For the text-containing cell, return its midpoint in (x, y) coordinate format. 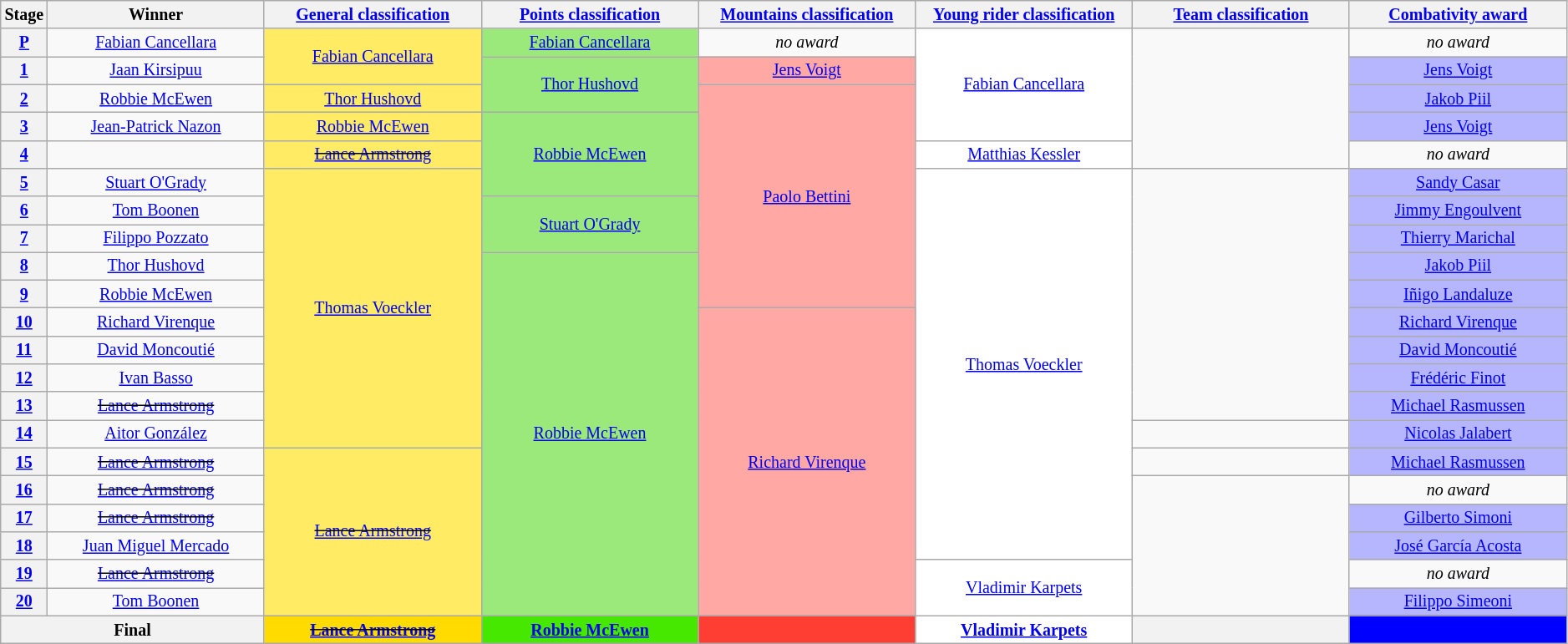
8 (24, 266)
19 (24, 573)
Young rider classification (1024, 15)
Jaan Kirsipuu (155, 70)
10 (24, 322)
Team classification (1241, 15)
Points classification (590, 15)
20 (24, 601)
Aitor González (155, 434)
General classification (373, 15)
Juan Miguel Mercado (155, 546)
P (24, 43)
Filippo Pozzato (155, 239)
6 (24, 210)
Nicolas Jalabert (1458, 434)
Gilberto Simoni (1458, 518)
2 (24, 99)
Winner (155, 15)
Mountains classification (807, 15)
Thierry Marichal (1458, 239)
Stage (24, 15)
5 (24, 182)
Final (133, 630)
José García Acosta (1458, 546)
12 (24, 378)
Jean-Patrick Nazon (155, 127)
1 (24, 70)
Combativity award (1458, 15)
7 (24, 239)
11 (24, 351)
17 (24, 518)
Frédéric Finot (1458, 378)
Iñigo Landaluze (1458, 294)
9 (24, 294)
Matthias Kessler (1024, 154)
18 (24, 546)
3 (24, 127)
Ivan Basso (155, 378)
Jimmy Engoulvent (1458, 210)
4 (24, 154)
Sandy Casar (1458, 182)
15 (24, 463)
Paolo Bettini (807, 196)
Filippo Simeoni (1458, 601)
14 (24, 434)
16 (24, 489)
13 (24, 406)
